Search for the cell housing the specified text and yield its (X, Y) center coordinate. 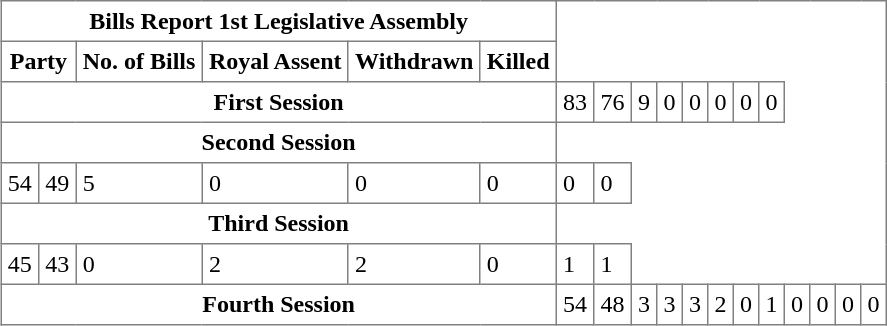
Third Session (278, 223)
83 (575, 102)
Killed (518, 61)
49 (57, 183)
Fourth Session (278, 304)
Second Session (278, 142)
43 (57, 264)
5 (139, 183)
Royal Assent (275, 61)
45 (20, 264)
48 (613, 304)
9 (644, 102)
No. of Bills (139, 61)
Party (38, 61)
Withdrawn (414, 61)
76 (613, 102)
Bills Report 1st Legislative Assembly (278, 21)
First Session (278, 102)
